For the text-containing cell, return its midpoint in [X, Y] coordinate format. 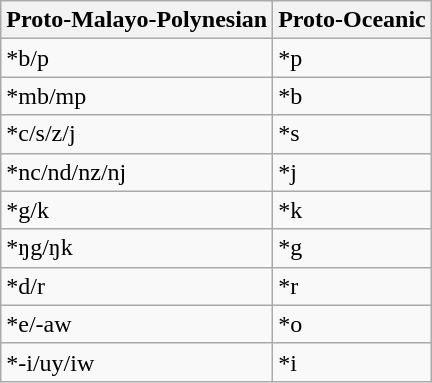
*b/p [137, 58]
Proto-Malayo-Polynesian [137, 20]
*i [352, 362]
*g [352, 248]
*mb/mp [137, 96]
*-i/uy/iw [137, 362]
*e/-aw [137, 324]
Proto-Oceanic [352, 20]
*k [352, 210]
*c/s/z/j [137, 134]
*d/r [137, 286]
*ŋg/ŋk [137, 248]
*r [352, 286]
*j [352, 172]
*p [352, 58]
*o [352, 324]
*s [352, 134]
*g/k [137, 210]
*nc/nd/nz/nj [137, 172]
*b [352, 96]
